Extract the [X, Y] coordinate from the center of the cell holding the provided text.  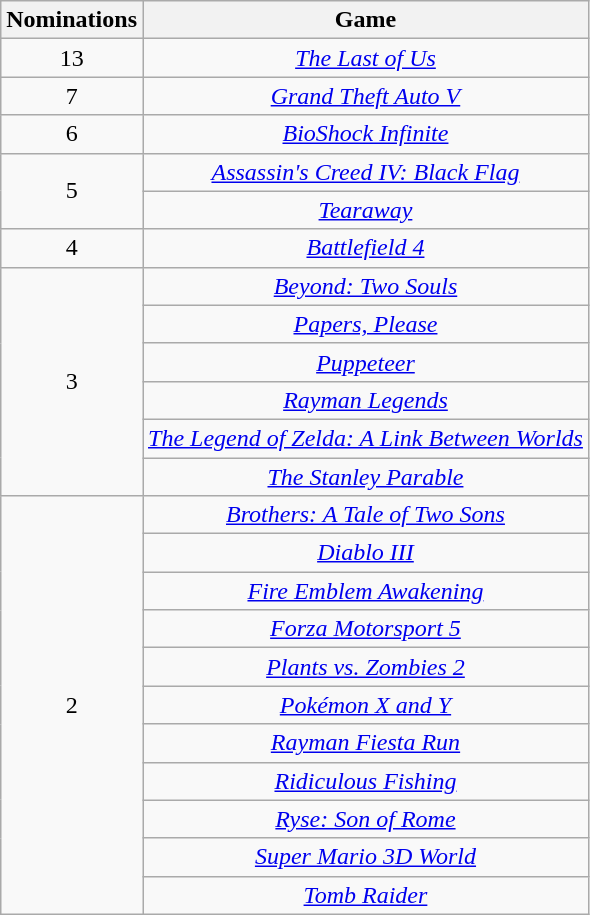
4 [72, 248]
The Stanley Parable [365, 477]
Puppeteer [365, 362]
Beyond: Two Souls [365, 286]
Tomb Raider [365, 895]
BioShock Infinite [365, 134]
The Legend of Zelda: A Link Between Worlds [365, 438]
2 [72, 706]
Diablo III [365, 553]
Brothers: A Tale of Two Sons [365, 515]
Rayman Fiesta Run [365, 743]
Tearaway [365, 210]
Game [365, 20]
Super Mario 3D World [365, 857]
3 [72, 381]
7 [72, 96]
6 [72, 134]
Plants vs. Zombies 2 [365, 667]
Pokémon X and Y [365, 705]
5 [72, 191]
Fire Emblem Awakening [365, 591]
Grand Theft Auto V [365, 96]
Battlefield 4 [365, 248]
Forza Motorsport 5 [365, 629]
Ridiculous Fishing [365, 781]
The Last of Us [365, 58]
Ryse: Son of Rome [365, 819]
13 [72, 58]
Rayman Legends [365, 400]
Nominations [72, 20]
Assassin's Creed IV: Black Flag [365, 172]
Papers, Please [365, 324]
